For the text-containing cell, return its midpoint in (x, y) coordinate format. 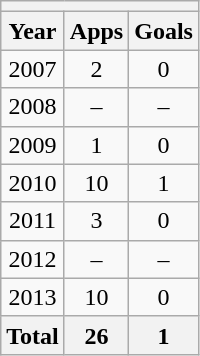
2008 (33, 107)
2007 (33, 69)
2010 (33, 183)
2012 (33, 259)
2009 (33, 145)
2013 (33, 297)
Goals (164, 31)
3 (96, 221)
Total (33, 335)
Year (33, 31)
26 (96, 335)
2011 (33, 221)
2 (96, 69)
Apps (96, 31)
